Provide the [x, y] coordinate of the cell's center where the given text is located.  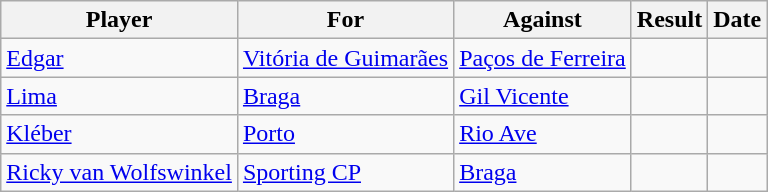
Vitória de Guimarães [345, 58]
Gil Vicente [543, 96]
For [345, 20]
Rio Ave [543, 134]
Against [543, 20]
Kléber [120, 134]
Edgar [120, 58]
Player [120, 20]
Paços de Ferreira [543, 58]
Sporting CP [345, 172]
Date [738, 20]
Result [669, 20]
Porto [345, 134]
Lima [120, 96]
Ricky van Wolfswinkel [120, 172]
